Scan for the cell matching the given text and deliver its (X, Y) coordinate at center. 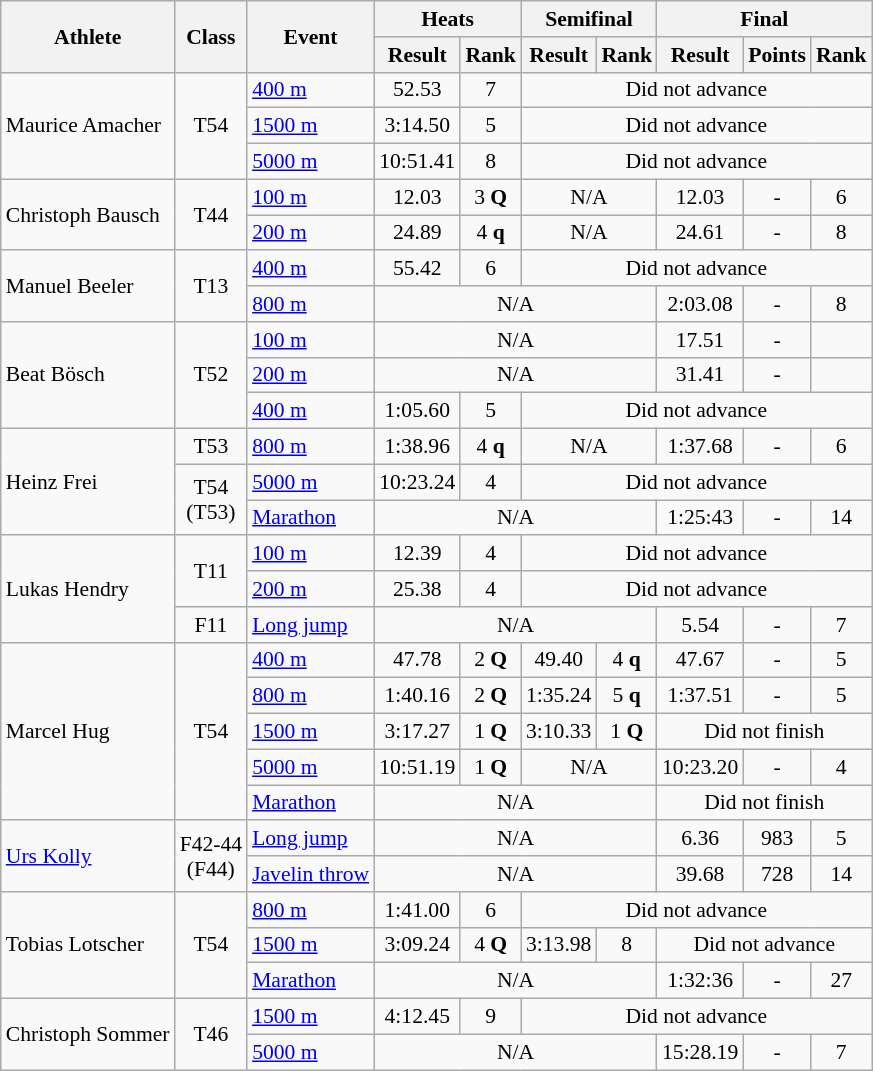
24.61 (700, 233)
F11 (211, 625)
4:12.45 (417, 1017)
5 q (626, 696)
39.68 (700, 874)
1:35.24 (558, 696)
Manuel Beeler (88, 286)
10:23.20 (700, 767)
Beat Bösch (88, 376)
2:03.08 (700, 304)
47.67 (700, 660)
728 (777, 874)
5.54 (700, 625)
17.51 (700, 340)
1:25:43 (700, 518)
12.39 (417, 554)
1:37.68 (700, 447)
Event (310, 36)
Class (211, 36)
Final (764, 19)
10:51.41 (417, 162)
T13 (211, 286)
25.38 (417, 589)
10:23.24 (417, 482)
3:17.27 (417, 732)
Christoph Sommer (88, 1034)
Marcel Hug (88, 731)
Urs Kolly (88, 856)
T44 (211, 214)
3:13.98 (558, 945)
T53 (211, 447)
Points (777, 55)
15:28.19 (700, 1052)
T54(T53) (211, 500)
T11 (211, 572)
Athlete (88, 36)
3:10.33 (558, 732)
55.42 (417, 269)
52.53 (417, 90)
Tobias Lotscher (88, 946)
6.36 (700, 839)
T46 (211, 1034)
Heats (448, 19)
Javelin throw (310, 874)
47.78 (417, 660)
983 (777, 839)
T52 (211, 376)
31.41 (700, 375)
24.89 (417, 233)
3:14.50 (417, 126)
Christoph Bausch (88, 214)
49.40 (558, 660)
4 Q (490, 945)
1:41.00 (417, 910)
1:32:36 (700, 981)
3:09.24 (417, 945)
27 (842, 981)
1:37.51 (700, 696)
3 Q (490, 197)
Semifinal (589, 19)
1:38.96 (417, 447)
10:51.19 (417, 767)
Heinz Frei (88, 482)
1:40.16 (417, 696)
Lukas Hendry (88, 590)
F42-44(F44) (211, 856)
9 (490, 1017)
Maurice Amacher (88, 126)
1:05.60 (417, 411)
